Pinpoint the cell where the given text exists, returning its (X, Y) midpoint coordinate. 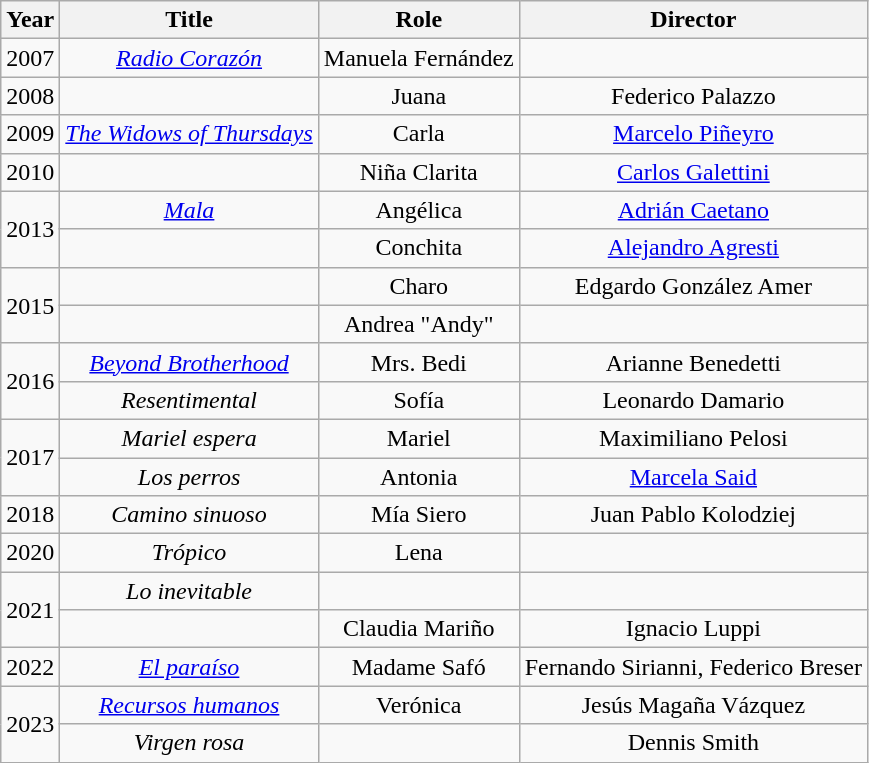
2018 (30, 515)
Role (418, 20)
El paraíso (189, 667)
Carlos Galettini (693, 172)
Maximiliano Pelosi (693, 438)
Mía Siero (418, 515)
Claudia Mariño (418, 629)
The Widows of Thursdays (189, 134)
Mrs. Bedi (418, 362)
2007 (30, 58)
Camino sinuoso (189, 515)
2016 (30, 381)
Mala (189, 210)
Lo inevitable (189, 591)
Madame Safó (418, 667)
Alejandro Agresti (693, 248)
Recursos humanos (189, 705)
Manuela Fernández (418, 58)
Verónica (418, 705)
Resentimental (189, 400)
Adrián Caetano (693, 210)
Marcelo Piñeyro (693, 134)
2010 (30, 172)
Ignacio Luppi (693, 629)
Andrea "Andy" (418, 324)
2021 (30, 610)
2023 (30, 724)
Marcela Said (693, 477)
Arianne Benedetti (693, 362)
Trópico (189, 553)
2009 (30, 134)
Angélica (418, 210)
Director (693, 20)
Virgen rosa (189, 743)
Mariel espera (189, 438)
Niña Clarita (418, 172)
Antonia (418, 477)
Dennis Smith (693, 743)
Federico Palazzo (693, 96)
2020 (30, 553)
Charo (418, 286)
Radio Corazón (189, 58)
2017 (30, 457)
Juana (418, 96)
Beyond Brotherhood (189, 362)
2013 (30, 229)
Leonardo Damario (693, 400)
Carla (418, 134)
2008 (30, 96)
Mariel (418, 438)
Edgardo González Amer (693, 286)
Juan Pablo Kolodziej (693, 515)
Title (189, 20)
Lena (418, 553)
Jesús Magaña Vázquez (693, 705)
Los perros (189, 477)
2022 (30, 667)
Fernando Sirianni, Federico Breser (693, 667)
Year (30, 20)
2015 (30, 305)
Conchita (418, 248)
Sofía (418, 400)
